Find where the given text appears and provide that cell's center as (x, y) coordinate. 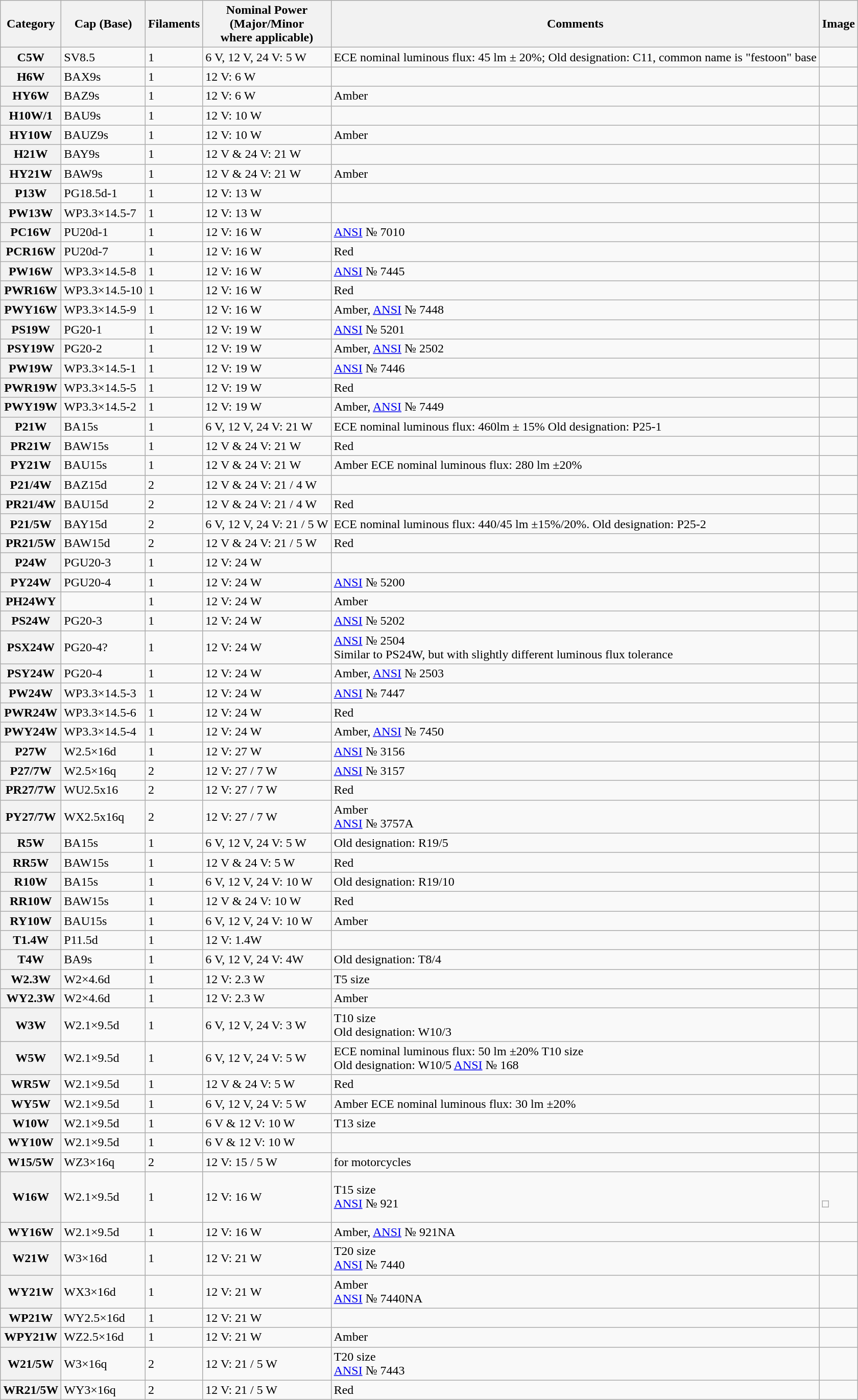
Old designation: R19/5 (575, 843)
PWR16W (31, 291)
W21W (31, 1259)
PW13W (31, 212)
BAX9s (103, 77)
T20 sizeANSI № 7440 (575, 1259)
Amber, ANSI № 921NA (575, 1232)
BA9s (103, 960)
WX2.5x16q (103, 816)
T10 sizeOld designation: W10/3 (575, 1025)
P13W (31, 193)
ANSI № 3156 (575, 751)
PU20d-7 (103, 251)
PH24WY (31, 602)
Amber ECE nominal luminous flux: 280 lm ±20% (575, 465)
BAU9s (103, 115)
Comments (575, 24)
PG20-4 (103, 674)
W5W (31, 1058)
BAY9s (103, 154)
PG18.5d-1 (103, 193)
PG20-4? (103, 648)
WP3.3×14.5-2 (103, 407)
ANSI № 7445 (575, 271)
PW19W (31, 368)
T5 size (575, 979)
Amber, ANSI № 2502 (575, 349)
WP21W (31, 1318)
T15 sizeANSI № 921 (575, 1197)
P21/4W (31, 485)
H6W (31, 77)
WR5W (31, 1084)
PC16W (31, 232)
PWY19W (31, 407)
BAU15d (103, 504)
W2.5×16d (103, 751)
PW24W (31, 693)
PSX24W (31, 648)
ANSI № 2504Similar to PS24W, but with slightly different luminous flux tolerance (575, 648)
PSY19W (31, 349)
ECE nominal luminous flux: 45 lm ± 20%; Old designation: C11, common name is "festoon" base (575, 57)
WP3.3×14.5-4 (103, 732)
Old designation: R19/10 (575, 882)
BAW15d (103, 543)
ANSI № 5201 (575, 329)
T4W (31, 960)
RY10W (31, 921)
C5W (31, 57)
PW16W (31, 271)
WZ2.5×16d (103, 1337)
Amber, ANSI № 7449 (575, 407)
PY27/7W (31, 816)
Image (839, 24)
WZ3×16q (103, 1162)
Amber, ANSI № 7450 (575, 732)
R5W (31, 843)
HY6W (31, 96)
AmberANSI № 3757A (575, 816)
ECE nominal luminous flux: 50 lm ±20% T10 sizeOld designation: W10/5 ANSI № 168 (575, 1058)
PWR19W (31, 388)
PGU20-4 (103, 582)
P21W (31, 426)
R10W (31, 882)
ANSI № 7447 (575, 693)
WP3.3×14.5-3 (103, 693)
W16W (31, 1197)
WP3.3×14.5-10 (103, 291)
PR21W (31, 446)
BAW9s (103, 174)
Category (31, 24)
12 V: 15 / 5 W (267, 1162)
PU20d-1 (103, 232)
P21/5W (31, 524)
WY21W (31, 1291)
WY10W (31, 1143)
WU2.5x16 (103, 790)
12 V & 24 V: 21 / 5 W (267, 543)
ANSI № 7446 (575, 368)
PY21W (31, 465)
WY2.5×16d (103, 1318)
T1.4W (31, 940)
W21/5W (31, 1364)
ANSI № 5200 (575, 582)
T13 size (575, 1123)
W2.5×16q (103, 771)
Amber ECE nominal luminous flux: 30 lm ±20% (575, 1104)
P27/7W (31, 771)
WY2.3W (31, 999)
BAY15d (103, 524)
Nominal Power(Major/Minorwhere applicable) (267, 24)
PG20-3 (103, 621)
Amber, ANSI № 7448 (575, 310)
WY16W (31, 1232)
PG20-2 (103, 349)
W15/5W (31, 1162)
W2.3W (31, 979)
12 V: 27 W (267, 751)
SV8.5 (103, 57)
6 V, 12 V, 24 V: 21 W (267, 426)
Amber, ANSI № 2503 (575, 674)
WP3.3×14.5-5 (103, 388)
ANSI № 3157 (575, 771)
H10W/1 (31, 115)
PWY16W (31, 310)
WY3×16q (103, 1390)
W3×16d (103, 1259)
PR27/7W (31, 790)
Filaments (174, 24)
HY10W (31, 135)
P24W (31, 562)
Old designation: T8/4 (575, 960)
W3W (31, 1025)
12 V: 1.4W (267, 940)
RR10W (31, 901)
WX3×16d (103, 1291)
PWY24W (31, 732)
PSY24W (31, 674)
WP3.3×14.5-1 (103, 368)
T20 sizeANSI № 7443 (575, 1364)
HY21W (31, 174)
6 V, 12 V, 24 V: 3 W (267, 1025)
PS19W (31, 329)
AmberANSI № 7440NA (575, 1291)
W10W (31, 1123)
WP3.3×14.5-9 (103, 310)
BAZ9s (103, 96)
PG20-1 (103, 329)
P11.5d (103, 940)
H21W (31, 154)
for motorcycles (575, 1162)
WPY21W (31, 1337)
Cap (Base) (103, 24)
ANSI № 7010 (575, 232)
PS24W (31, 621)
ECE nominal luminous flux: 440/45 lm ±15%/20%. Old designation: P25-2 (575, 524)
6 V, 12 V, 24 V: 21 / 5 W (267, 524)
BAZ15d (103, 485)
ECE nominal luminous flux: 460lm ± 15% Old designation: P25-1 (575, 426)
WR21/5W (31, 1390)
6 V, 12 V, 24 V: 4W (267, 960)
WP3.3×14.5-7 (103, 212)
WY5W (31, 1104)
ANSI № 5202 (575, 621)
PY24W (31, 582)
PCR16W (31, 251)
RR5W (31, 862)
BAUZ9s (103, 135)
WP3.3×14.5-8 (103, 271)
PR21/4W (31, 504)
PWR24W (31, 713)
W3×16q (103, 1364)
12 V & 24 V: 10 W (267, 901)
PGU20-3 (103, 562)
PR21/5W (31, 543)
WP3.3×14.5-6 (103, 713)
P27W (31, 751)
